Locate the cell with the specified text and output its (x, y) center coordinate. 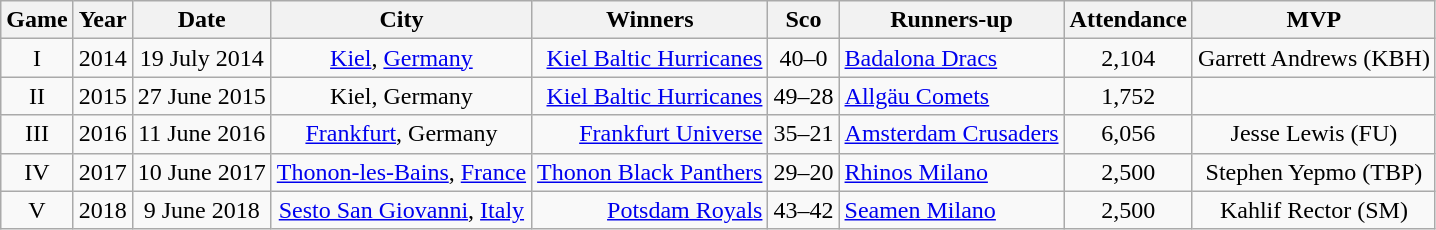
Kahlif Rector (SM) (1314, 210)
Amsterdam Crusaders (952, 134)
Badalona Dracs (952, 58)
IV (37, 172)
Frankfurt Universe (650, 134)
Thonon Black Panthers (650, 172)
19 July 2014 (202, 58)
I (37, 58)
Seamen Milano (952, 210)
2014 (102, 58)
Year (102, 20)
2017 (102, 172)
Sco (804, 20)
29–20 (804, 172)
49–28 (804, 96)
Potsdam Royals (650, 210)
40–0 (804, 58)
27 June 2015 (202, 96)
9 June 2018 (202, 210)
V (37, 210)
Winners (650, 20)
Jesse Lewis (FU) (1314, 134)
Garrett Andrews (KBH) (1314, 58)
Rhinos Milano (952, 172)
Frankfurt, Germany (401, 134)
City (401, 20)
35–21 (804, 134)
II (37, 96)
2015 (102, 96)
43–42 (804, 210)
11 June 2016 (202, 134)
Allgäu Comets (952, 96)
Attendance (1128, 20)
10 June 2017 (202, 172)
6,056 (1128, 134)
Sesto San Giovanni, Italy (401, 210)
Runners-up (952, 20)
Thonon-les-Bains, France (401, 172)
Stephen Yepmo (TBP) (1314, 172)
2016 (102, 134)
III (37, 134)
MVP (1314, 20)
1,752 (1128, 96)
2,104 (1128, 58)
Date (202, 20)
2018 (102, 210)
Game (37, 20)
